Search for the cell housing the specified text and yield its [X, Y] center coordinate. 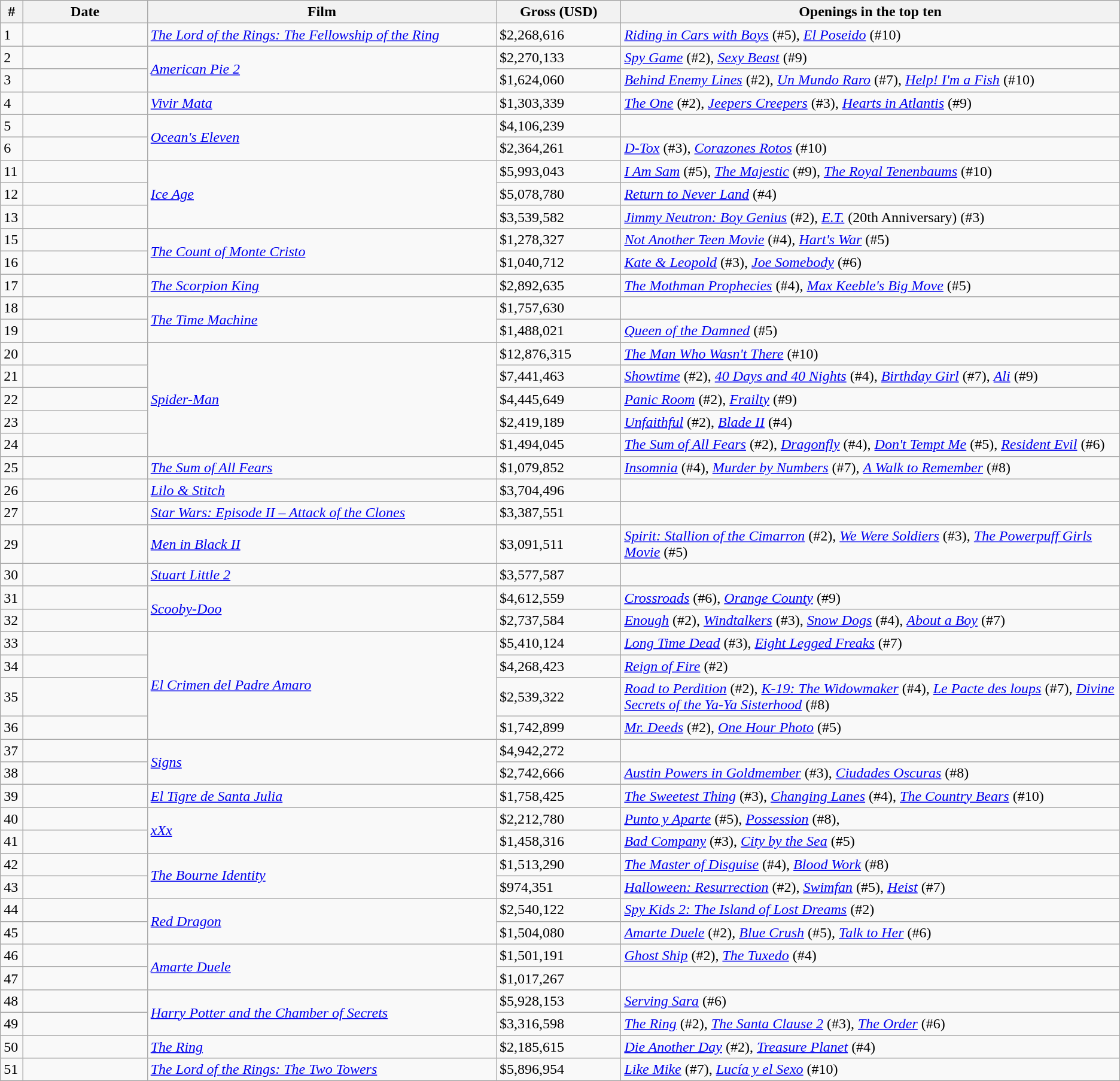
$3,316,598 [559, 1024]
$1,017,267 [559, 978]
The Lord of the Rings: The Two Towers [322, 1070]
26 [12, 490]
16 [12, 262]
5 [12, 126]
$3,704,496 [559, 490]
Die Another Day (#2), Treasure Planet (#4) [870, 1047]
The Scorpion King [322, 286]
Harry Potter and the Chamber of Secrets [322, 1012]
Riding in Cars with Boys (#5), El Poseido (#10) [870, 35]
25 [12, 467]
36 [12, 728]
Star Wars: Episode II – Attack of the Clones [322, 513]
The Sum of All Fears (#2), Dragonfly (#4), Don't Tempt Me (#5), Resident Evil (#6) [870, 445]
Vivir Mata [322, 103]
49 [12, 1024]
$1,303,339 [559, 103]
$3,387,551 [559, 513]
39 [12, 796]
1 [12, 35]
4 [12, 103]
Punto y Aparte (#5), Possession (#8), [870, 819]
43 [12, 887]
$1,278,327 [559, 239]
51 [12, 1070]
Gross (USD) [559, 12]
$1,040,712 [559, 262]
$5,993,043 [559, 171]
$2,892,635 [559, 286]
2 [12, 57]
Like Mike (#7), Lucía y el Sexo (#10) [870, 1070]
Ice Age [322, 194]
The Bourne Identity [322, 876]
15 [12, 239]
D-Tox (#3), Corazones Rotos (#10) [870, 148]
17 [12, 286]
The Time Machine [322, 320]
xXx [322, 830]
Return to Never Land (#4) [870, 194]
$1,758,425 [559, 796]
$1,513,290 [559, 864]
Men in Black II [322, 543]
$1,494,045 [559, 445]
$1,488,021 [559, 331]
$1,504,080 [559, 933]
$1,501,191 [559, 955]
11 [12, 171]
$1,757,630 [559, 308]
Scooby-Doo [322, 609]
The Ring (#2), The Santa Clause 2 (#3), The Order (#6) [870, 1024]
Bad Company (#3), City by the Sea (#5) [870, 842]
$1,624,060 [559, 80]
I Am Sam (#5), The Majestic (#9), The Royal Tenenbaums (#10) [870, 171]
Amarte Duele (#2), Blue Crush (#5), Talk to Her (#6) [870, 933]
The Master of Disguise (#4), Blood Work (#8) [870, 864]
$2,539,322 [559, 697]
El Tigre de Santa Julia [322, 796]
$1,079,852 [559, 467]
3 [12, 80]
$2,364,261 [559, 148]
$7,441,463 [559, 376]
$3,577,587 [559, 575]
The Man Who Wasn't There (#10) [870, 354]
$3,539,582 [559, 217]
38 [12, 773]
Serving Sara (#6) [870, 1001]
Enough (#2), Windtalkers (#3), Snow Dogs (#4), About a Boy (#7) [870, 620]
Reign of Fire (#2) [870, 666]
29 [12, 543]
Crossroads (#6), Orange County (#9) [870, 597]
18 [12, 308]
50 [12, 1047]
42 [12, 864]
6 [12, 148]
The Sum of All Fears [322, 467]
20 [12, 354]
$4,268,423 [559, 666]
Lilo & Stitch [322, 490]
Date [85, 12]
Kate & Leopold (#3), Joe Somebody (#6) [870, 262]
41 [12, 842]
# [12, 12]
$2,737,584 [559, 620]
21 [12, 376]
44 [12, 910]
Spy Kids 2: The Island of Lost Dreams (#2) [870, 910]
Ghost Ship (#2), The Tuxedo (#4) [870, 955]
32 [12, 620]
$2,212,780 [559, 819]
Panic Room (#2), Frailty (#9) [870, 399]
Film [322, 12]
Long Time Dead (#3), Eight Legged Freaks (#7) [870, 643]
46 [12, 955]
$4,445,649 [559, 399]
30 [12, 575]
Stuart Little 2 [322, 575]
$5,928,153 [559, 1001]
The Lord of the Rings: The Fellowship of the Ring [322, 35]
Red Dragon [322, 921]
23 [12, 422]
The Mothman Prophecies (#4), Max Keeble's Big Move (#5) [870, 286]
45 [12, 933]
Signs [322, 762]
22 [12, 399]
$2,270,133 [559, 57]
Spy Game (#2), Sexy Beast (#9) [870, 57]
$2,742,666 [559, 773]
Ocean's Eleven [322, 137]
33 [12, 643]
37 [12, 751]
Austin Powers in Goldmember (#3), Ciudades Oscuras (#8) [870, 773]
The Sweetest Thing (#3), Changing Lanes (#4), The Country Bears (#10) [870, 796]
35 [12, 697]
19 [12, 331]
Jimmy Neutron: Boy Genius (#2), E.T. (20th Anniversary) (#3) [870, 217]
$2,540,122 [559, 910]
Behind Enemy Lines (#2), Un Mundo Raro (#7), Help! I'm a Fish (#10) [870, 80]
24 [12, 445]
$3,091,511 [559, 543]
El Crimen del Padre Amaro [322, 685]
$5,896,954 [559, 1070]
$1,458,316 [559, 842]
Road to Perdition (#2), K-19: The Widowmaker (#4), Le Pacte des loups (#7), Divine Secrets of the Ya-Ya Sisterhood (#8) [870, 697]
$4,612,559 [559, 597]
12 [12, 194]
The Ring [322, 1047]
34 [12, 666]
Insomnia (#4), Murder by Numbers (#7), A Walk to Remember (#8) [870, 467]
Mr. Deeds (#2), One Hour Photo (#5) [870, 728]
$2,419,189 [559, 422]
Amarte Duele [322, 967]
$4,106,239 [559, 126]
$5,410,124 [559, 643]
31 [12, 597]
Halloween: Resurrection (#2), Swimfan (#5), Heist (#7) [870, 887]
$5,078,780 [559, 194]
$1,742,899 [559, 728]
$2,268,616 [559, 35]
Queen of the Damned (#5) [870, 331]
47 [12, 978]
$2,185,615 [559, 1047]
American Pie 2 [322, 69]
Spirit: Stallion of the Cimarron (#2), We Were Soldiers (#3), The Powerpuff Girls Movie (#5) [870, 543]
$4,942,272 [559, 751]
$974,351 [559, 887]
$12,876,315 [559, 354]
13 [12, 217]
The One (#2), Jeepers Creepers (#3), Hearts in Atlantis (#9) [870, 103]
27 [12, 513]
Showtime (#2), 40 Days and 40 Nights (#4), Birthday Girl (#7), Ali (#9) [870, 376]
Openings in the top ten [870, 12]
The Count of Monte Cristo [322, 251]
Spider-Man [322, 399]
Unfaithful (#2), Blade II (#4) [870, 422]
40 [12, 819]
Not Another Teen Movie (#4), Hart's War (#5) [870, 239]
48 [12, 1001]
